Identify which cell holds the provided text, then report its (x, y) central coordinate. 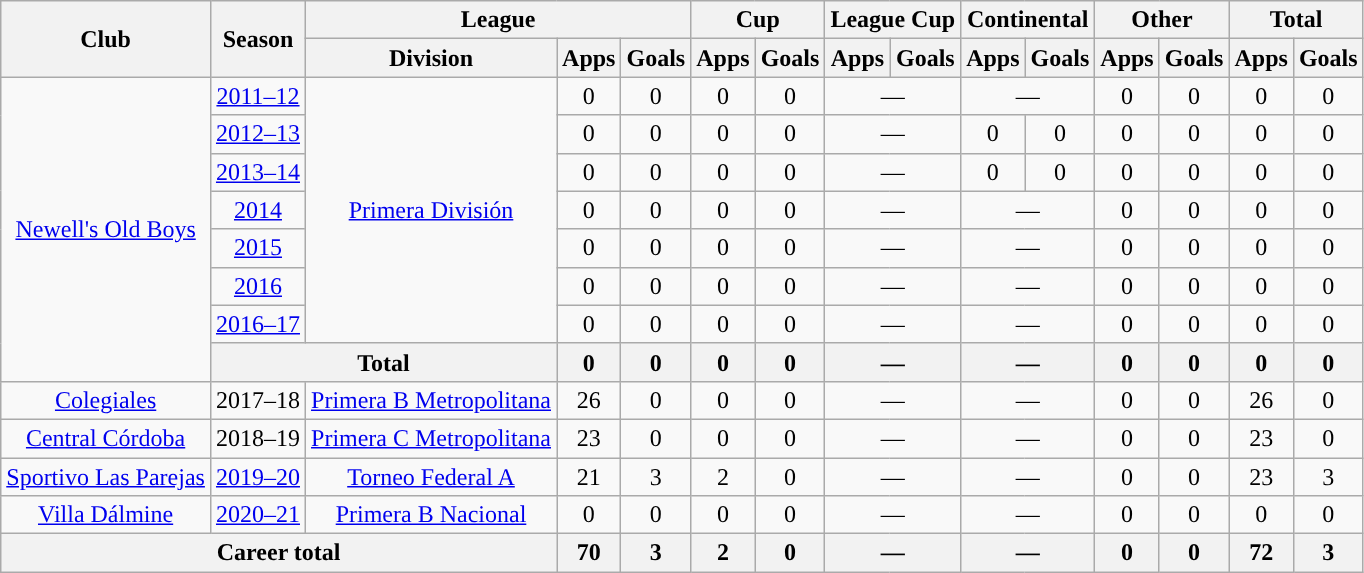
Club (106, 39)
72 (1261, 553)
Division (432, 58)
2018–19 (258, 438)
2013–14 (258, 172)
League (498, 20)
Central Córdoba (106, 438)
Colegiales (106, 400)
Other (1162, 20)
2016–17 (258, 324)
2020–21 (258, 515)
2015 (258, 248)
Primera B Metropolitana (432, 400)
Cup (758, 20)
Primera C Metropolitana (432, 438)
Newell's Old Boys (106, 229)
League Cup (893, 20)
70 (589, 553)
2012–13 (258, 134)
Continental (1028, 20)
2017–18 (258, 400)
2016 (258, 286)
21 (589, 477)
Primera B Nacional (432, 515)
2011–12 (258, 96)
Villa Dálmine (106, 515)
2014 (258, 210)
Torneo Federal A (432, 477)
Sportivo Las Parejas (106, 477)
Season (258, 39)
Career total (279, 553)
2019–20 (258, 477)
Primera División (432, 210)
